Find where the given text appears and provide that cell's center as (X, Y) coordinate. 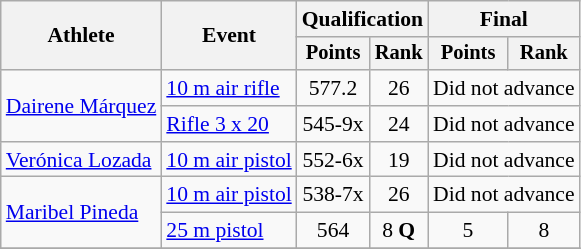
Rifle 3 x 20 (228, 124)
Qualification (362, 19)
8 (544, 231)
5 (468, 231)
538-7x (334, 195)
10 m air rifle (228, 88)
Athlete (82, 36)
564 (334, 231)
25 m pistol (228, 231)
Event (228, 36)
Final (504, 19)
Dairene Márquez (82, 106)
Verónica Lozada (82, 160)
577.2 (334, 88)
545-9x (334, 124)
Maribel Pineda (82, 212)
19 (398, 160)
8 Q (398, 231)
24 (398, 124)
552-6x (334, 160)
